Output the [x, y] coordinate of the center of the cell containing the given text.  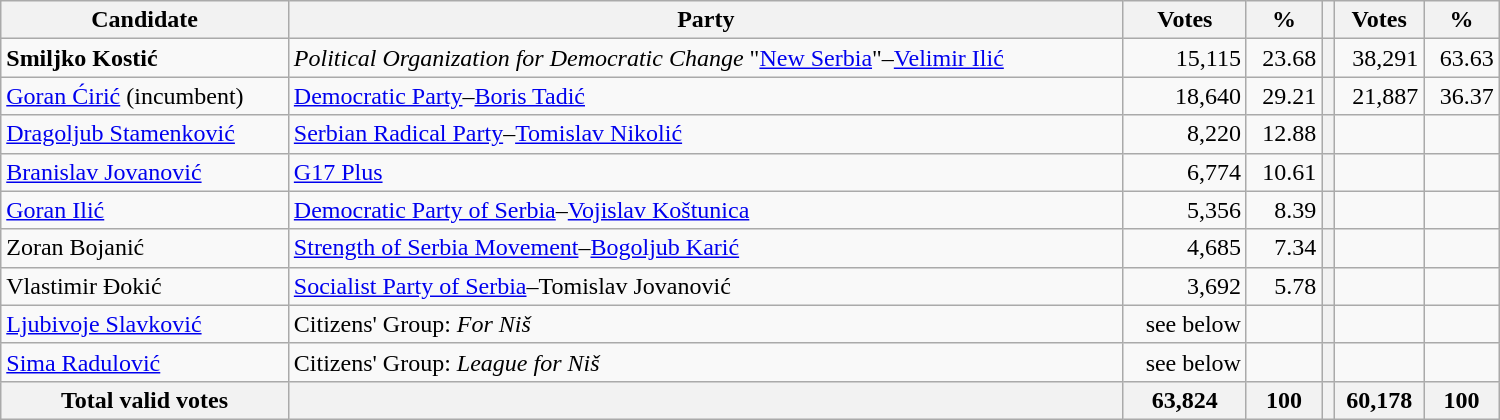
63.63 [1462, 58]
Serbian Radical Party–Tomislav Nikolić [706, 134]
Political Organization for Democratic Change "New Serbia"–Velimir Ilić [706, 58]
3,692 [1184, 286]
Goran Ilić [145, 210]
4,685 [1184, 248]
Ljubivoje Slavković [145, 324]
15,115 [1184, 58]
38,291 [1380, 58]
Citizens' Group: For Niš [706, 324]
Smiljko Kostić [145, 58]
12.88 [1284, 134]
21,887 [1380, 96]
8,220 [1184, 134]
10.61 [1284, 172]
G17 Plus [706, 172]
Goran Ćirić (incumbent) [145, 96]
Party [706, 20]
Dragoljub Stamenković [145, 134]
Candidate [145, 20]
18,640 [1184, 96]
Vlastimir Đokić [145, 286]
Democratic Party of Serbia–Vojislav Koštunica [706, 210]
Total valid votes [145, 400]
36.37 [1462, 96]
Sima Radulović [145, 362]
5,356 [1184, 210]
Democratic Party–Boris Tadić [706, 96]
Branislav Jovanović [145, 172]
5.78 [1284, 286]
6,774 [1184, 172]
Zoran Bojanić [145, 248]
8.39 [1284, 210]
63,824 [1184, 400]
Citizens' Group: League for Niš [706, 362]
7.34 [1284, 248]
29.21 [1284, 96]
60,178 [1380, 400]
Strength of Serbia Movement–Bogoljub Karić [706, 248]
Socialist Party of Serbia–Tomislav Jovanović [706, 286]
23.68 [1284, 58]
